For the text-containing cell, return its midpoint in (x, y) coordinate format. 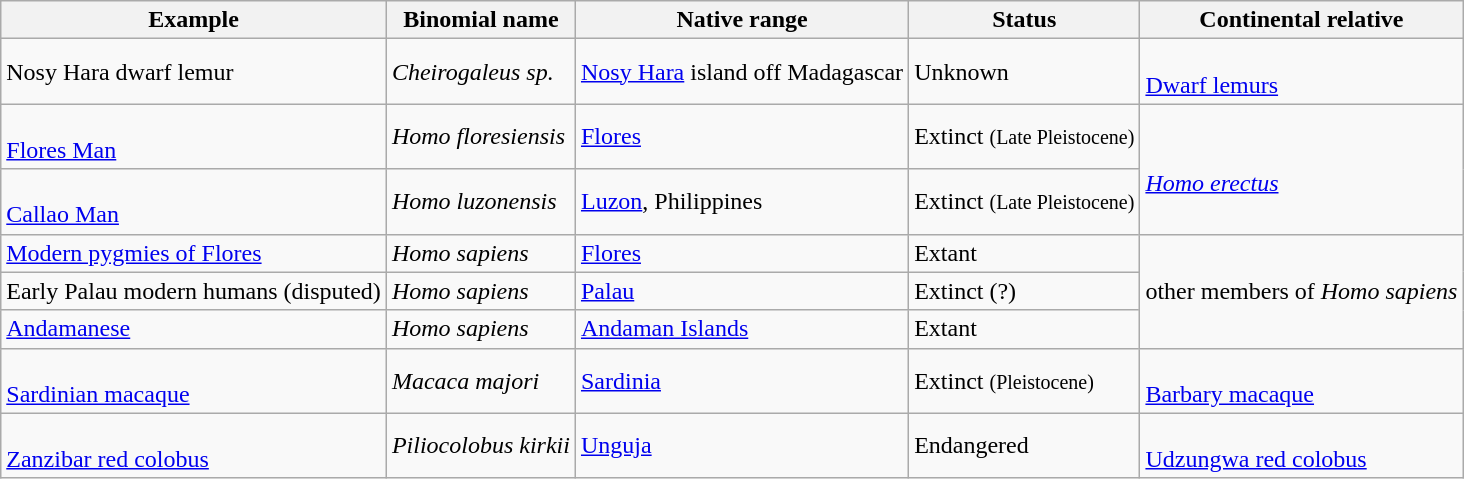
Sardinia (742, 380)
Unknown (1024, 72)
Dwarf lemurs (1302, 72)
Extinct (Pleistocene) (1024, 380)
Macaca majori (480, 380)
Unguja (742, 446)
Palau (742, 291)
Barbary macaque (1302, 380)
Endangered (1024, 446)
Nosy Hara island off Madagascar (742, 72)
Piliocolobus kirkii (480, 446)
Udzungwa red colobus (1302, 446)
Homo luzonensis (480, 202)
Luzon, Philippines (742, 202)
Homo floresiensis (480, 136)
Andaman Islands (742, 329)
Modern pygmies of Flores (194, 253)
Flores Man (194, 136)
Homo erectus (1302, 169)
Extinct (?) (1024, 291)
Status (1024, 20)
Zanzibar red colobus (194, 446)
other members of Homo sapiens (1302, 291)
Nosy Hara dwarf lemur (194, 72)
Cheirogaleus sp. (480, 72)
Andamanese (194, 329)
Native range (742, 20)
Example (194, 20)
Callao Man (194, 202)
Binomial name (480, 20)
Continental relative (1302, 20)
Early Palau modern humans (disputed) (194, 291)
Sardinian macaque (194, 380)
